From the cell containing the given text, extract its center point as (X, Y) coordinate. 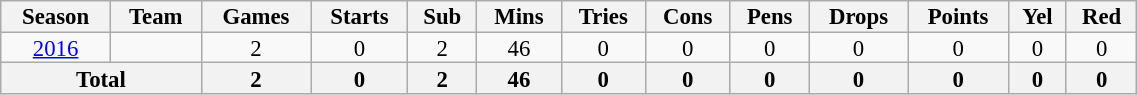
Points (958, 16)
Mins (520, 16)
Games (256, 16)
Tries (603, 16)
Sub (442, 16)
Drops (858, 16)
Team (156, 16)
Yel (1037, 16)
Season (56, 16)
Starts (360, 16)
2016 (56, 48)
Pens (770, 16)
Cons (688, 16)
Red (1101, 16)
Total (101, 78)
